Search for the cell housing the specified text and yield its (x, y) center coordinate. 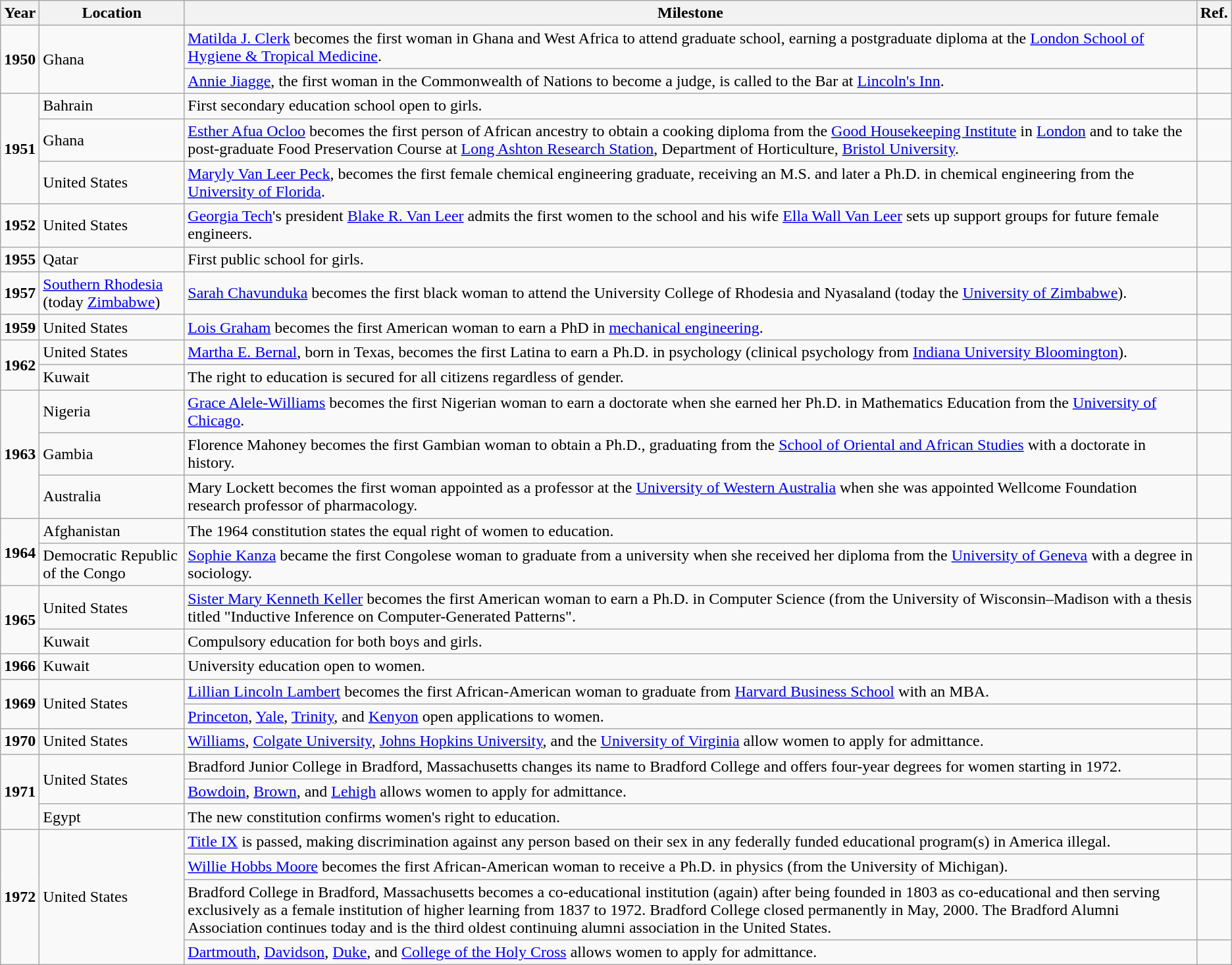
Milestone (690, 13)
The right to education is secured for all citizens regardless of gender. (690, 377)
Lois Graham becomes the first American woman to earn a PhD in mechanical engineering. (690, 327)
Lillian Lincoln Lambert becomes the first African-American woman to graduate from Harvard Business School with an MBA. (690, 691)
1957 (20, 293)
Title IX is passed, making discrimination against any person based on their sex in any federally funded educational program(s) in America illegal. (690, 841)
Nigeria (112, 410)
1950 (20, 59)
Gambia (112, 454)
1972 (20, 897)
Democratic Republic of the Congo (112, 564)
Compulsory education for both boys and girls. (690, 641)
1971 (20, 791)
1952 (20, 225)
Afghanistan (112, 531)
Ref. (1214, 13)
1965 (20, 620)
Bowdoin, Brown, and Lehigh allows women to apply for admittance. (690, 791)
University education open to women. (690, 666)
1959 (20, 327)
1951 (20, 149)
1963 (20, 454)
Williams, Colgate University, Johns Hopkins University, and the University of Virginia allow women to apply for admittance. (690, 741)
Princeton, Yale, Trinity, and Kenyon open applications to women. (690, 716)
The new constitution confirms women's right to education. (690, 816)
Egypt (112, 816)
Year (20, 13)
Martha E. Bernal, born in Texas, becomes the first Latina to earn a Ph.D. in psychology (clinical psychology from Indiana University Bloomington). (690, 352)
1964 (20, 553)
Annie Jiagge, the first woman in the Commonwealth of Nations to become a judge, is called to the Bar at Lincoln's Inn. (690, 81)
Qatar (112, 259)
1962 (20, 364)
First secondary education school open to girls. (690, 106)
Sarah Chavunduka becomes the first black woman to attend the University College of Rhodesia and Nyasaland (today the University of Zimbabwe). (690, 293)
Bradford Junior College in Bradford, Massachusetts changes its name to Bradford College and offers four-year degrees for women starting in 1972. (690, 766)
Willie Hobbs Moore becomes the first African-American woman to receive a Ph.D. in physics (from the University of Michigan). (690, 866)
1955 (20, 259)
Southern Rhodesia (today Zimbabwe) (112, 293)
1970 (20, 741)
The 1964 constitution states the equal right of women to education. (690, 531)
1966 (20, 666)
1969 (20, 704)
Dartmouth, Davidson, Duke, and College of the Holy Cross allows women to apply for admittance. (690, 953)
Australia (112, 497)
Location (112, 13)
First public school for girls. (690, 259)
Bahrain (112, 106)
